Find where the given text appears and provide that cell's center as (X, Y) coordinate. 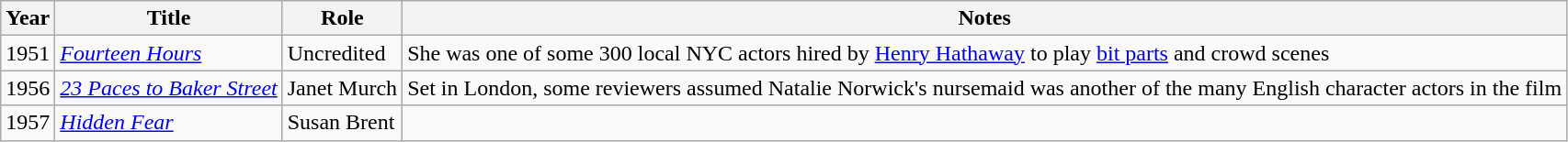
Uncredited (342, 53)
1956 (28, 88)
Title (169, 18)
Role (342, 18)
Fourteen Hours (169, 53)
1957 (28, 123)
Hidden Fear (169, 123)
Janet Murch (342, 88)
23 Paces to Baker Street (169, 88)
She was one of some 300 local NYC actors hired by Henry Hathaway to play bit parts and crowd scenes (985, 53)
Year (28, 18)
1951 (28, 53)
Susan Brent (342, 123)
Set in London, some reviewers assumed Natalie Norwick's nursemaid was another of the many English character actors in the film (985, 88)
Notes (985, 18)
